Scan for the cell matching the given text and deliver its [X, Y] coordinate at center. 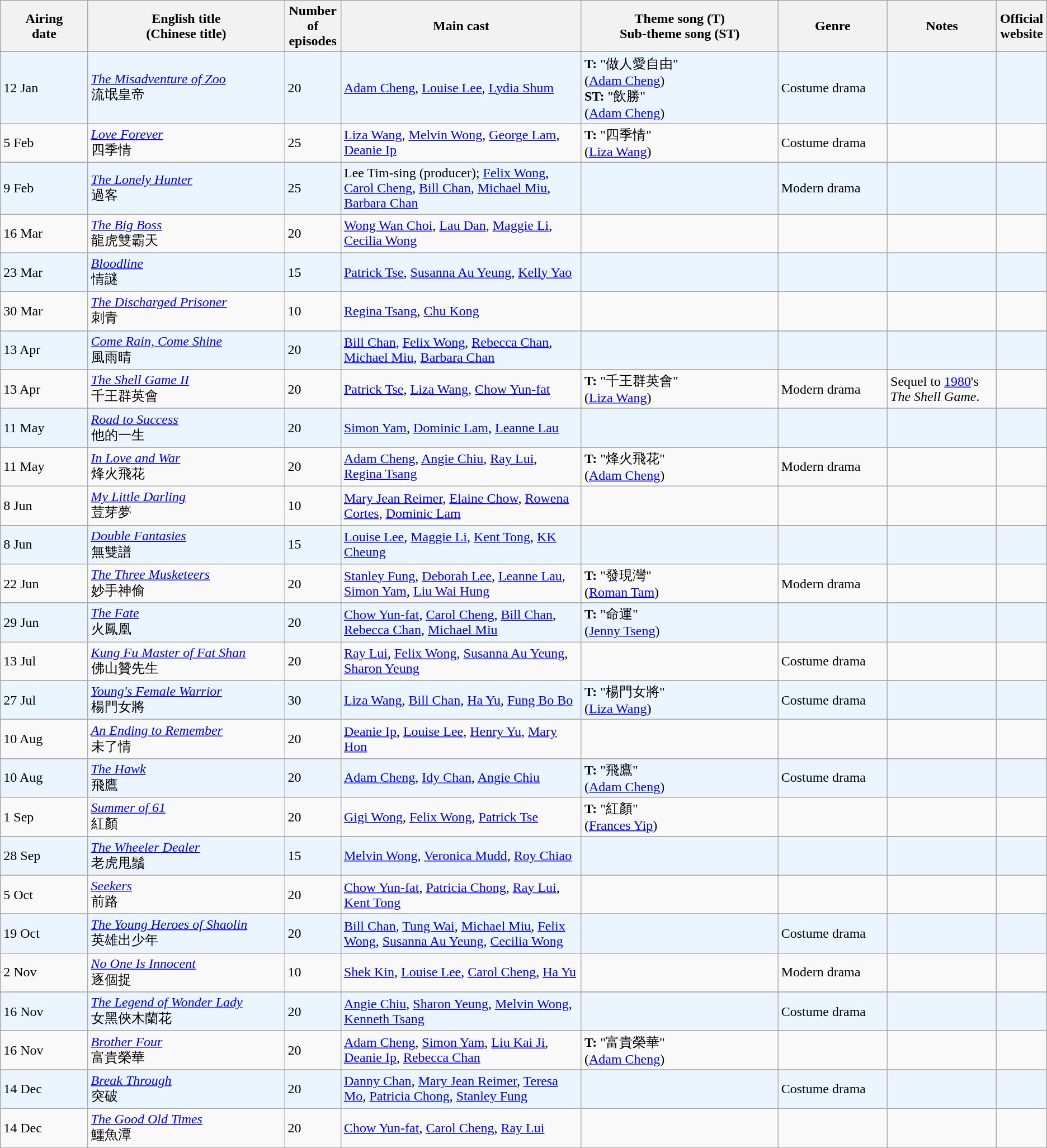
The Fate 火鳳凰 [186, 622]
T: "飛鷹" (Adam Cheng) [680, 778]
Adam Cheng, Simon Yam, Liu Kai Ji, Deanie Ip, Rebecca Chan [461, 1050]
Road to Success 他的一生 [186, 428]
Wong Wan Choi, Lau Dan, Maggie Li, Cecilia Wong [461, 233]
T: "發現灣" (Roman Tam) [680, 584]
The Three Musketeers 妙手神偷 [186, 584]
The Discharged Prisoner 刺青 [186, 311]
Patrick Tse, Liza Wang, Chow Yun-fat [461, 389]
Patrick Tse, Susanna Au Yeung, Kelly Yao [461, 272]
2 Nov [44, 972]
9 Feb [44, 188]
Chow Yun-fat, Carol Cheng, Ray Lui [461, 1128]
An Ending to Remember 未了情 [186, 739]
Sequel to 1980's The Shell Game. [942, 389]
Young's Female Warrior 楊門女將 [186, 700]
My Little Darling 荳芽夢 [186, 506]
T: "楊門女將" (Liza Wang) [680, 700]
In Love and War 烽火飛花 [186, 467]
No One Is Innocent 逐個捉 [186, 972]
30 [313, 700]
Liza Wang, Bill Chan, Ha Yu, Fung Bo Bo [461, 700]
16 Mar [44, 233]
T: "紅顏" (Frances Yip) [680, 817]
Brother Four 富貴榮華 [186, 1050]
19 Oct [44, 934]
Seekers 前路 [186, 895]
Shek Kin, Louise Lee, Carol Cheng, Ha Yu [461, 972]
Liza Wang, Melvin Wong, George Lam, Deanie Ip [461, 143]
Main cast [461, 26]
Regina Tsang, Chu Kong [461, 311]
Official website [1021, 26]
The Young Heroes of Shaolin 英雄出少年 [186, 934]
Adam Cheng, Louise Lee, Lydia Shum [461, 88]
The Wheeler Dealer 老虎甩鬚 [186, 856]
T: "富貴榮華" (Adam Cheng) [680, 1050]
29 Jun [44, 622]
Lee Tim-sing (producer); Felix Wong, Carol Cheng, Bill Chan, Michael Miu, Barbara Chan [461, 188]
13 Jul [44, 662]
The Good Old Times 鱷魚潭 [186, 1128]
Bill Chan, Felix Wong, Rebecca Chan, Michael Miu, Barbara Chan [461, 350]
5 Oct [44, 895]
Number of episodes [313, 26]
The Shell Game II 千王群英會 [186, 389]
Adam Cheng, Angie Chiu, Ray Lui, Regina Tsang [461, 467]
The Hawk 飛鷹 [186, 778]
Gigi Wong, Felix Wong, Patrick Tse [461, 817]
T: "烽火飛花" (Adam Cheng) [680, 467]
The Legend of Wonder Lady 女黑俠木蘭花 [186, 1012]
Simon Yam, Dominic Lam, Leanne Lau [461, 428]
Chow Yun-fat, Patricia Chong, Ray Lui, Kent Tong [461, 895]
12 Jan [44, 88]
Bill Chan, Tung Wai, Michael Miu, Felix Wong, Susanna Au Yeung, Cecilia Wong [461, 934]
Bloodline 情謎 [186, 272]
27 Jul [44, 700]
23 Mar [44, 272]
Genre [832, 26]
The Big Boss 龍虎雙霸天 [186, 233]
Melvin Wong, Veronica Mudd, Roy Chiao [461, 856]
Deanie Ip, Louise Lee, Henry Yu, Mary Hon [461, 739]
T: "千王群英會" (Liza Wang) [680, 389]
30 Mar [44, 311]
22 Jun [44, 584]
Danny Chan, Mary Jean Reimer, Teresa Mo, Patricia Chong, Stanley Fung [461, 1089]
Stanley Fung, Deborah Lee, Leanne Lau, Simon Yam, Liu Wai Hung [461, 584]
1 Sep [44, 817]
The Lonely Hunter 過客 [186, 188]
5 Feb [44, 143]
Summer of 61 紅顏 [186, 817]
Double Fantasies 無雙譜 [186, 545]
Chow Yun-fat, Carol Cheng, Bill Chan, Rebecca Chan, Michael Miu [461, 622]
Airingdate [44, 26]
Break Through 突破 [186, 1089]
Mary Jean Reimer, Elaine Chow, Rowena Cortes, Dominic Lam [461, 506]
28 Sep [44, 856]
Louise Lee, Maggie Li, Kent Tong, KK Cheung [461, 545]
Love Forever 四季情 [186, 143]
Angie Chiu, Sharon Yeung, Melvin Wong, Kenneth Tsang [461, 1012]
T: "做人愛自由" (Adam Cheng) ST: "飲勝" (Adam Cheng) [680, 88]
The Misadventure of Zoo 流氓皇帝 [186, 88]
Notes [942, 26]
Theme song (T) Sub-theme song (ST) [680, 26]
English title (Chinese title) [186, 26]
T: "四季情" (Liza Wang) [680, 143]
Ray Lui, Felix Wong, Susanna Au Yeung, Sharon Yeung [461, 662]
Come Rain, Come Shine 風雨晴 [186, 350]
Adam Cheng, Idy Chan, Angie Chiu [461, 778]
T: "命運" (Jenny Tseng) [680, 622]
Kung Fu Master of Fat Shan 佛山贊先生 [186, 662]
